Pinpoint the cell where the given text exists, returning its [x, y] midpoint coordinate. 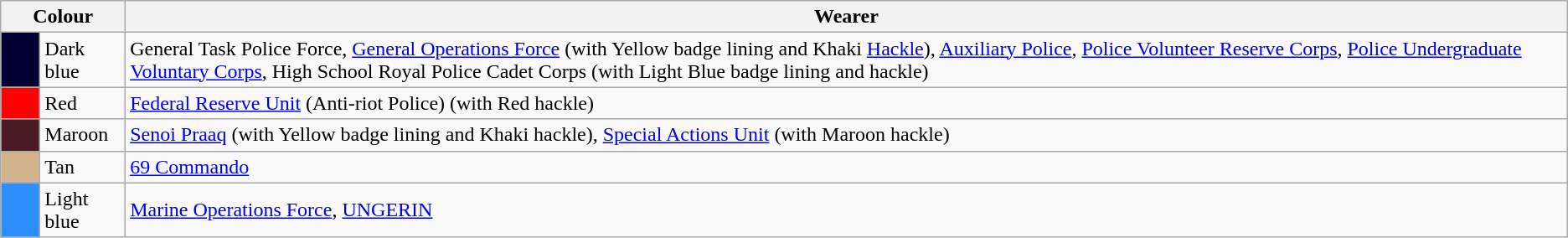
Red [83, 103]
69 Commando [847, 167]
Tan [83, 167]
Dark blue [83, 60]
Maroon [83, 135]
Light blue [83, 210]
Senoi Praaq (with Yellow badge lining and Khaki hackle), Special Actions Unit (with Maroon hackle) [847, 135]
Wearer [847, 17]
Colour [64, 17]
Marine Operations Force, UNGERIN [847, 210]
Federal Reserve Unit (Anti-riot Police) (with Red hackle) [847, 103]
